Identify which cell holds the provided text, then report its (x, y) central coordinate. 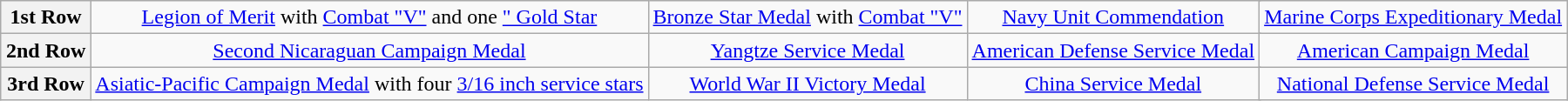
Navy Unit Commendation (1113, 17)
World War II Victory Medal (808, 84)
Bronze Star Medal with Combat "V" (808, 17)
Yangtze Service Medal (808, 50)
Legion of Merit with Combat "V" and one " Gold Star (369, 17)
China Service Medal (1113, 84)
1st Row (45, 17)
Asiatic-Pacific Campaign Medal with four 3/16 inch service stars (369, 84)
Second Nicaraguan Campaign Medal (369, 50)
National Defense Service Medal (1413, 84)
Marine Corps Expeditionary Medal (1413, 17)
2nd Row (45, 50)
American Defense Service Medal (1113, 50)
American Campaign Medal (1413, 50)
3rd Row (45, 84)
